Detect which cell encompasses the target text, then output its [x, y] center coordinate. 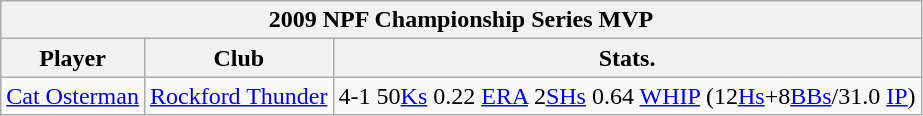
Club [238, 58]
Stats. [627, 58]
Rockford Thunder [238, 96]
Player [73, 58]
Cat Osterman [73, 96]
2009 NPF Championship Series MVP [461, 20]
4-1 50Ks 0.22 ERA 2SHs 0.64 WHIP (12Hs+8BBs/31.0 IP) [627, 96]
